Capture the cell that displays the provided text and extract its (x, y) central coordinate. 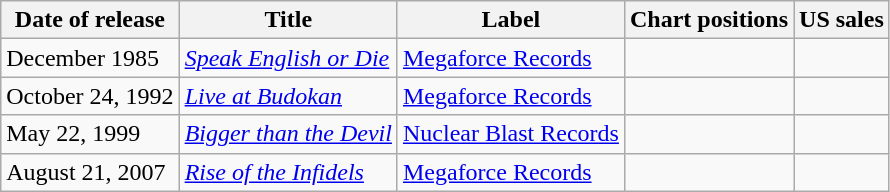
August 21, 2007 (90, 172)
Nuclear Blast Records (510, 134)
October 24, 1992 (90, 96)
Title (288, 20)
Label (510, 20)
Bigger than the Devil (288, 134)
US sales (842, 20)
May 22, 1999 (90, 134)
Live at Budokan (288, 96)
Rise of the Infidels (288, 172)
December 1985 (90, 58)
Chart positions (708, 20)
Speak English or Die (288, 58)
Date of release (90, 20)
